Determine the [x, y] coordinate at the center of the cell enclosing the given text.  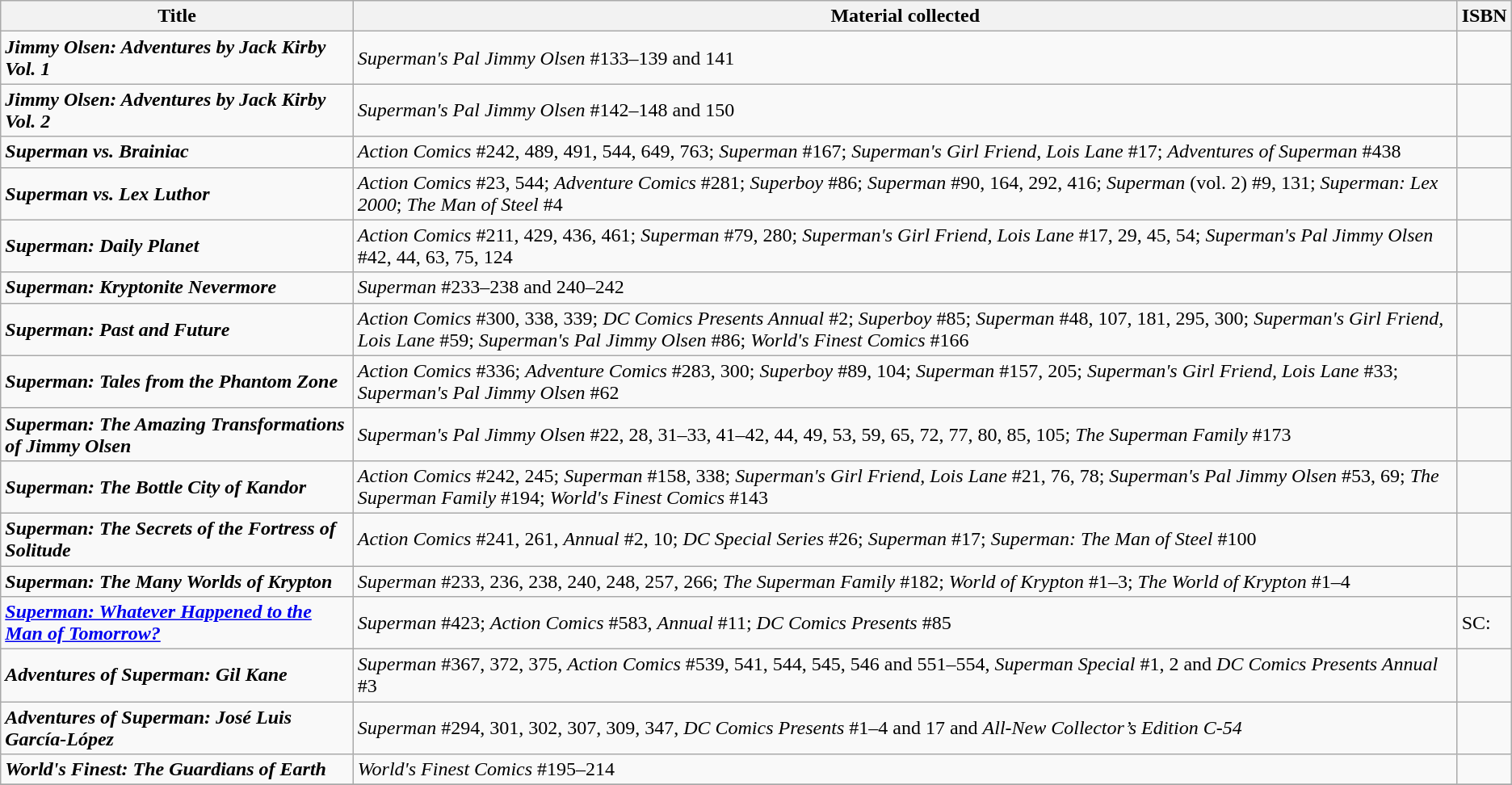
Material collected [905, 16]
Superman vs. Lex Luthor [178, 194]
SC: [1485, 623]
Superman: The Secrets of the Fortress of Solitude [178, 539]
Superman #423; Action Comics #583, Annual #11; DC Comics Presents #85 [905, 623]
ISBN [1485, 16]
Superman vs. Brainiac [178, 152]
Action Comics #241, 261, Annual #2, 10; DC Special Series #26; Superman #17; Superman: The Man of Steel #100 [905, 539]
Superman #367, 372, 375, Action Comics #539, 541, 544, 545, 546 and 551–554, Superman Special #1, 2 and DC Comics Presents Annual #3 [905, 675]
Superman: Tales from the Phantom Zone [178, 381]
Superman: The Many Worlds of Krypton [178, 581]
Superman: Past and Future [178, 330]
Superman: Whatever Happened to the Man of Tomorrow? [178, 623]
World's Finest Comics #195–214 [905, 770]
Superman's Pal Jimmy Olsen #142–148 and 150 [905, 110]
Adventures of Superman: José Luis García-López [178, 728]
Superman: Daily Planet [178, 246]
Superman #233, 236, 238, 240, 248, 257, 266; The Superman Family #182; World of Krypton #1–3; The World of Krypton #1–4 [905, 581]
World's Finest: The Guardians of Earth [178, 770]
Title [178, 16]
Adventures of Superman: Gil Kane [178, 675]
Jimmy Olsen: Adventures by Jack Kirby Vol. 1 [178, 58]
Superman: The Amazing Transformations of Jimmy Olsen [178, 434]
Superman #294, 301, 302, 307, 309, 347, DC Comics Presents #1–4 and 17 and All-New Collector’s Edition C-54 [905, 728]
Jimmy Olsen: Adventures by Jack Kirby Vol. 2 [178, 110]
Superman: The Bottle City of Kandor [178, 486]
Superman: Kryptonite Nevermore [178, 288]
Action Comics #242, 489, 491, 544, 649, 763; Superman #167; Superman's Girl Friend, Lois Lane #17; Adventures of Superman #438 [905, 152]
Superman #233–238 and 240–242 [905, 288]
Superman's Pal Jimmy Olsen #22, 28, 31–33, 41–42, 44, 49, 53, 59, 65, 72, 77, 80, 85, 105; The Superman Family #173 [905, 434]
Superman's Pal Jimmy Olsen #133–139 and 141 [905, 58]
